Return the (X, Y) coordinate for the center point of the cell that contains the specified text.  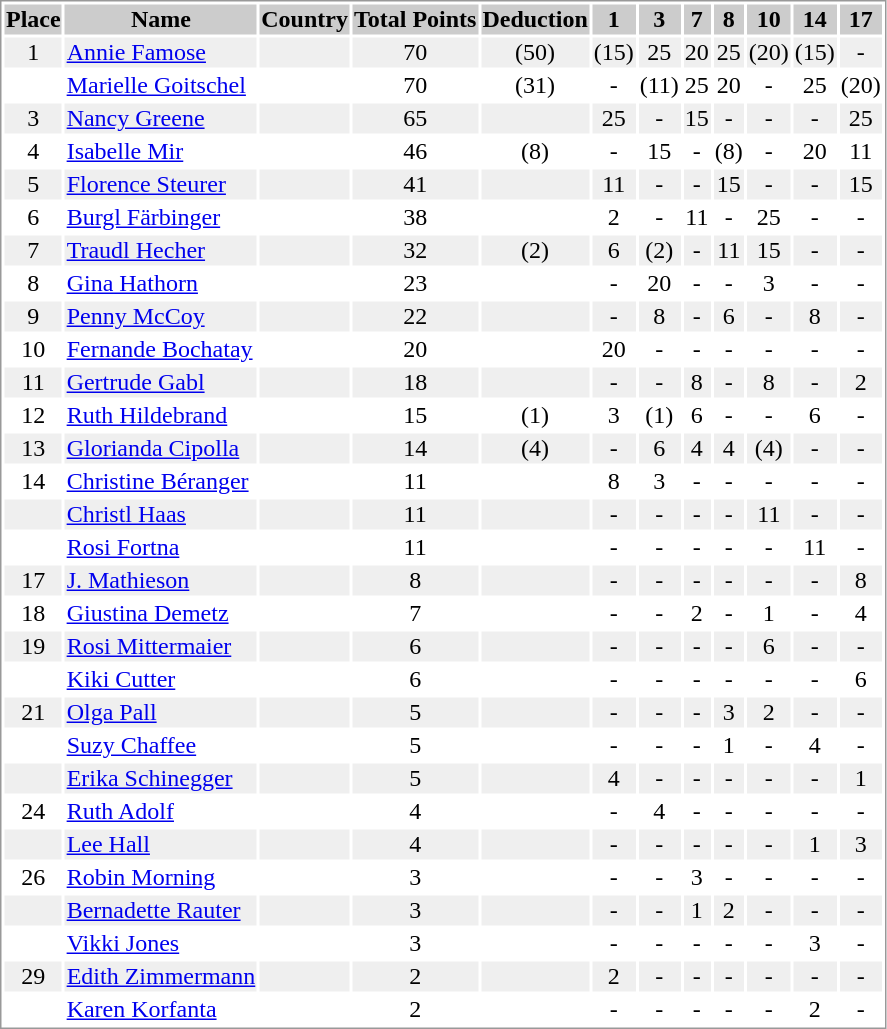
Olga Pall (161, 713)
Deduction (535, 19)
J. Mathieson (161, 581)
12 (33, 415)
13 (33, 449)
Glorianda Cipolla (161, 449)
Edith Zimmermann (161, 977)
Place (33, 19)
26 (33, 877)
Burgl Färbinger (161, 217)
(50) (535, 53)
Gina Hathorn (161, 283)
Ruth Hildebrand (161, 415)
Bernadette Rauter (161, 911)
9 (33, 317)
29 (33, 977)
Annie Famose (161, 53)
Fernande Bochatay (161, 349)
Total Points (414, 19)
(31) (535, 85)
Rosi Mittermaier (161, 647)
Christl Haas (161, 515)
Robin Morning (161, 877)
Kiki Cutter (161, 679)
21 (33, 713)
46 (414, 151)
Country (305, 19)
Traudl Hecher (161, 251)
Nancy Greene (161, 119)
Erika Schinegger (161, 779)
Isabelle Mir (161, 151)
Gertrude Gabl (161, 383)
24 (33, 811)
Suzy Chaffee (161, 745)
Marielle Goitschel (161, 85)
Giustina Demetz (161, 613)
23 (414, 283)
Vikki Jones (161, 943)
Rosi Fortna (161, 547)
Christine Béranger (161, 481)
(11) (659, 85)
Penny McCoy (161, 317)
Name (161, 19)
Ruth Adolf (161, 811)
19 (33, 647)
32 (414, 251)
41 (414, 185)
22 (414, 317)
Florence Steurer (161, 185)
Karen Korfanta (161, 1009)
65 (414, 119)
Lee Hall (161, 845)
38 (414, 217)
